For the text-containing cell, return its midpoint in (x, y) coordinate format. 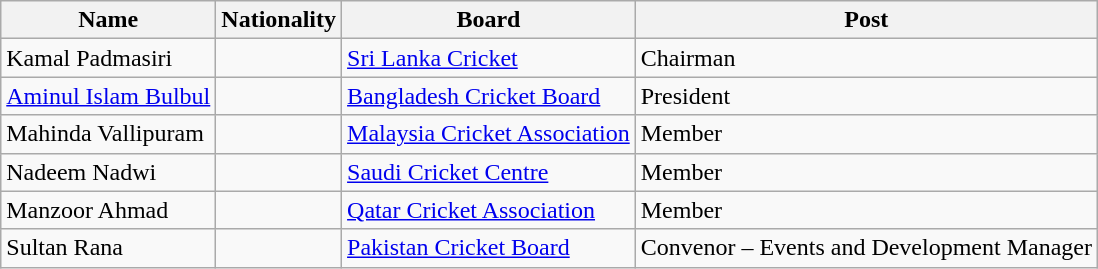
Saudi Cricket Centre (489, 172)
Board (489, 20)
Nationality (279, 20)
Pakistan Cricket Board (489, 248)
Name (108, 20)
Chairman (866, 58)
Sri Lanka Cricket (489, 58)
Malaysia Cricket Association (489, 134)
Nadeem Nadwi (108, 172)
President (866, 96)
Aminul Islam Bulbul (108, 96)
Bangladesh Cricket Board (489, 96)
Sultan Rana (108, 248)
Manzoor Ahmad (108, 210)
Qatar Cricket Association (489, 210)
Convenor – Events and Development Manager (866, 248)
Kamal Padmasiri (108, 58)
Mahinda Vallipuram (108, 134)
Post (866, 20)
